Return [x, y] of the center of cell containing provided text 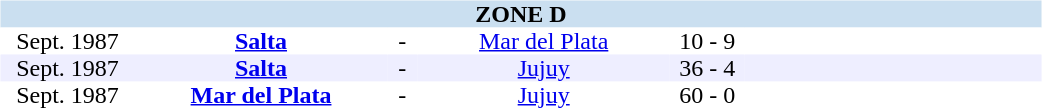
36 - 4 [707, 68]
10 - 9 [707, 42]
ZONE D [520, 14]
60 - 0 [707, 96]
